Output the (x, y) coordinate of the center of the cell containing the given text.  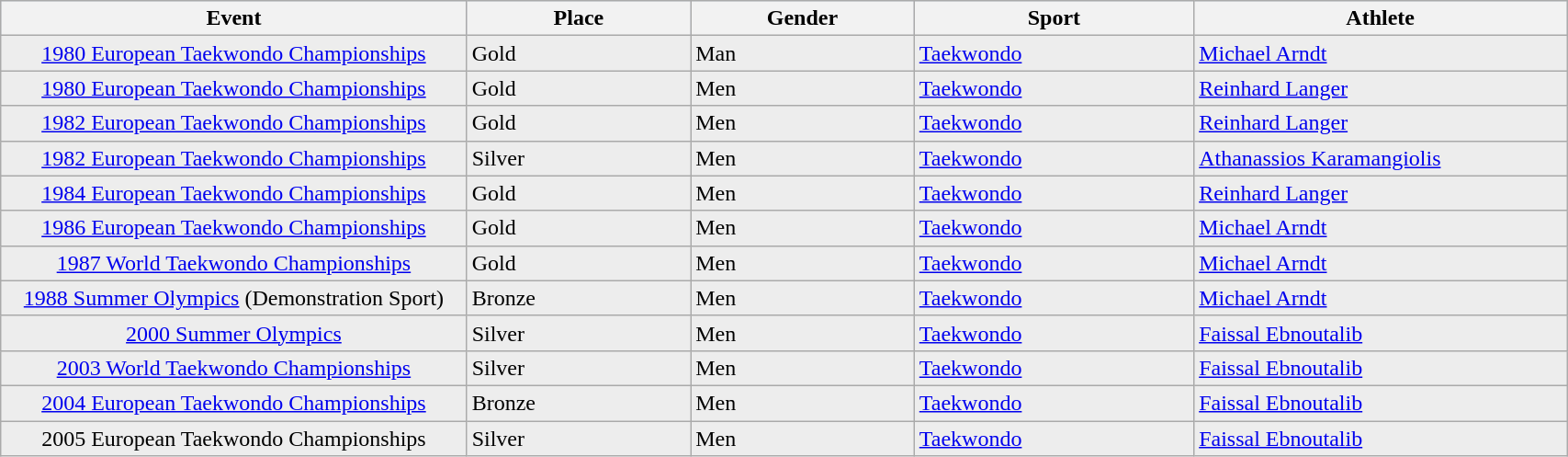
Athanassios Karamangiolis (1381, 158)
2004 European Taekwondo Championships (233, 403)
Place (579, 18)
2000 Summer Olympics (233, 333)
Athlete (1381, 18)
2005 European Taekwondo Championships (233, 439)
1987 World Taekwondo Championships (233, 263)
Man (803, 53)
Event (233, 18)
2003 World Taekwondo Championships (233, 368)
1988 Summer Olympics (Demonstration Sport) (233, 298)
Sport (1054, 18)
1984 European Taekwondo Championships (233, 193)
Gender (803, 18)
1986 European Taekwondo Championships (233, 228)
